Locate the cell with the specified text and output its (x, y) center coordinate. 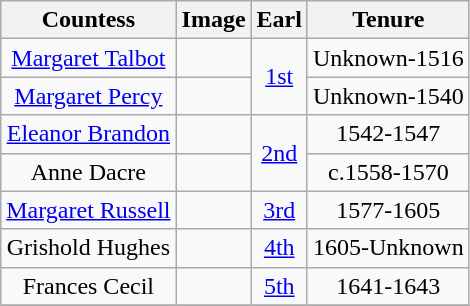
Margaret Percy (88, 96)
5th (279, 286)
Tenure (388, 20)
Countess (88, 20)
Margaret Talbot (88, 58)
Grishold Hughes (88, 248)
1st (279, 77)
Unknown-1540 (388, 96)
1577-1605 (388, 210)
Frances Cecil (88, 286)
1641-1643 (388, 286)
1542-1547 (388, 134)
Image (214, 20)
3rd (279, 210)
Unknown-1516 (388, 58)
4th (279, 248)
Margaret Russell (88, 210)
2nd (279, 153)
Eleanor Brandon (88, 134)
Anne Dacre (88, 172)
Earl (279, 20)
c.1558-1570 (388, 172)
1605-Unknown (388, 248)
